Search for the cell housing the specified text and yield its [X, Y] center coordinate. 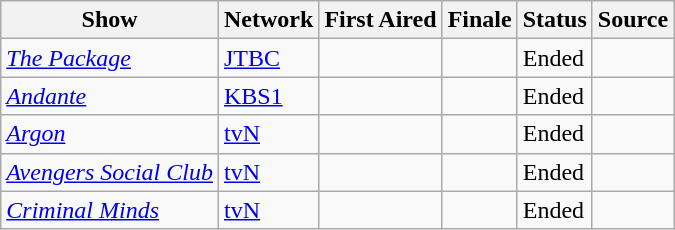
JTBC [268, 58]
The Package [110, 58]
Andante [110, 96]
KBS1 [268, 96]
Avengers Social Club [110, 172]
Status [554, 20]
Finale [480, 20]
First Aired [380, 20]
Criminal Minds [110, 210]
Argon [110, 134]
Network [268, 20]
Show [110, 20]
Source [632, 20]
